Locate the cell with the specified text and output its [x, y] center coordinate. 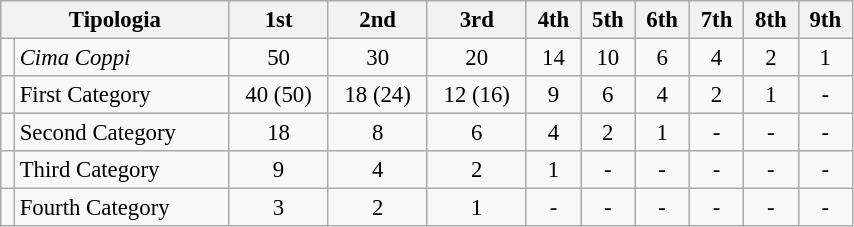
50 [278, 58]
12 (16) [476, 95]
20 [476, 58]
4th [553, 20]
Fourth Category [122, 208]
3 [278, 208]
Tipologia [115, 20]
First Category [122, 95]
Cima Coppi [122, 58]
3rd [476, 20]
6th [662, 20]
18 [278, 133]
1st [278, 20]
40 (50) [278, 95]
Second Category [122, 133]
14 [553, 58]
2nd [378, 20]
Third Category [122, 170]
18 (24) [378, 95]
9th [825, 20]
8 [378, 133]
7th [716, 20]
30 [378, 58]
10 [608, 58]
5th [608, 20]
8th [771, 20]
